Search for the cell housing the specified text and yield its (x, y) center coordinate. 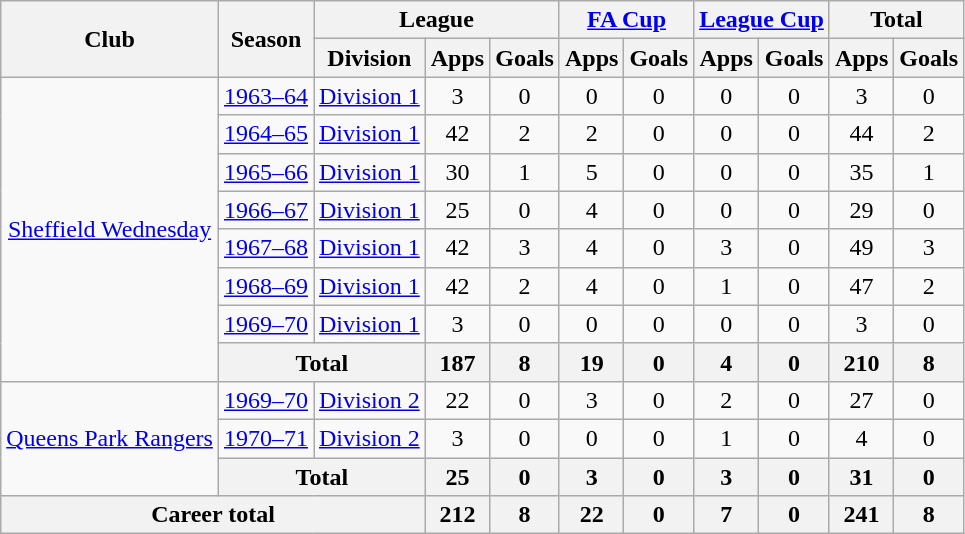
44 (861, 134)
1968–69 (266, 286)
Season (266, 39)
1966–67 (266, 210)
1967–68 (266, 248)
1963–64 (266, 96)
35 (861, 172)
Sheffield Wednesday (110, 229)
1970–71 (266, 438)
30 (457, 172)
7 (726, 515)
Division (370, 58)
1964–65 (266, 134)
29 (861, 210)
Career total (213, 515)
241 (861, 515)
League (437, 20)
Club (110, 39)
League Cup (762, 20)
Queens Park Rangers (110, 438)
31 (861, 477)
49 (861, 248)
210 (861, 362)
FA Cup (626, 20)
47 (861, 286)
19 (591, 362)
212 (457, 515)
27 (861, 400)
1965–66 (266, 172)
5 (591, 172)
187 (457, 362)
